Find where the given text appears and provide that cell's center as [x, y] coordinate. 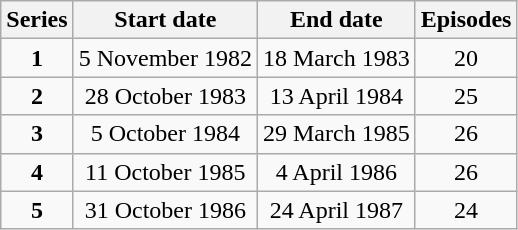
25 [466, 96]
24 April 1987 [336, 210]
4 [37, 172]
20 [466, 58]
Start date [165, 20]
11 October 1985 [165, 172]
5 November 1982 [165, 58]
5 [37, 210]
5 October 1984 [165, 134]
18 March 1983 [336, 58]
Episodes [466, 20]
13 April 1984 [336, 96]
31 October 1986 [165, 210]
2 [37, 96]
3 [37, 134]
24 [466, 210]
1 [37, 58]
4 April 1986 [336, 172]
Series [37, 20]
29 March 1985 [336, 134]
28 October 1983 [165, 96]
End date [336, 20]
